Identify which cell holds the provided text, then report its (x, y) central coordinate. 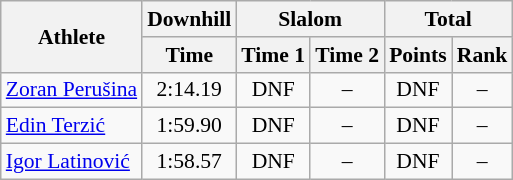
Igor Latinović (72, 162)
2:14.19 (189, 90)
Edin Terzić (72, 126)
Points (418, 55)
Total (448, 19)
Time 2 (347, 55)
Slalom (310, 19)
1:59.90 (189, 126)
Time 1 (273, 55)
Zoran Perušina (72, 90)
Athlete (72, 36)
Downhill (189, 19)
Rank (482, 55)
Time (189, 55)
1:58.57 (189, 162)
